Locate the cell with the specified text and output its (x, y) center coordinate. 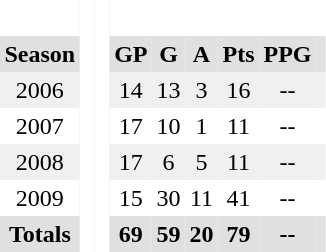
13 (168, 90)
G (168, 54)
2006 (40, 90)
3 (202, 90)
59 (168, 234)
GP (131, 54)
2009 (40, 198)
A (202, 54)
14 (131, 90)
79 (238, 234)
PPG (288, 54)
41 (238, 198)
Pts (238, 54)
5 (202, 162)
15 (131, 198)
20 (202, 234)
6 (168, 162)
1 (202, 126)
30 (168, 198)
10 (168, 126)
69 (131, 234)
Totals (40, 234)
16 (238, 90)
2008 (40, 162)
Season (40, 54)
2007 (40, 126)
